Search for the cell housing the specified text and yield its [X, Y] center coordinate. 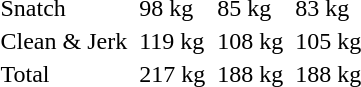
108 kg [250, 41]
119 kg [172, 41]
